From the cell containing the given text, extract its center point as (x, y) coordinate. 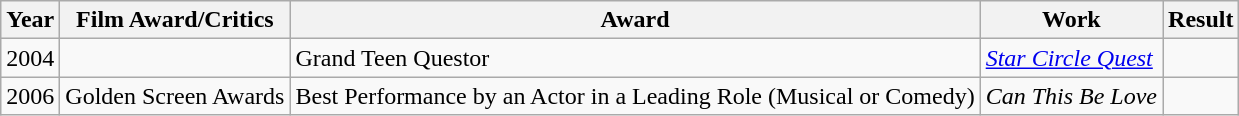
Film Award/Critics (175, 20)
Star Circle Quest (1071, 58)
Work (1071, 20)
Can This Be Love (1071, 96)
Best Performance by an Actor in a Leading Role (Musical or Comedy) (635, 96)
Award (635, 20)
Grand Teen Questor (635, 58)
Result (1201, 20)
2004 (30, 58)
Golden Screen Awards (175, 96)
2006 (30, 96)
Year (30, 20)
